Locate the cell with the specified text and output its (x, y) center coordinate. 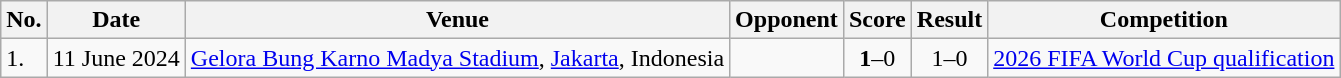
Result (949, 20)
1. (24, 58)
Opponent (787, 20)
11 June 2024 (116, 58)
Gelora Bung Karno Madya Stadium, Jakarta, Indonesia (457, 58)
Score (877, 20)
Competition (1164, 20)
2026 FIFA World Cup qualification (1164, 58)
Date (116, 20)
No. (24, 20)
Venue (457, 20)
